Search for the cell housing the specified text and yield its (x, y) center coordinate. 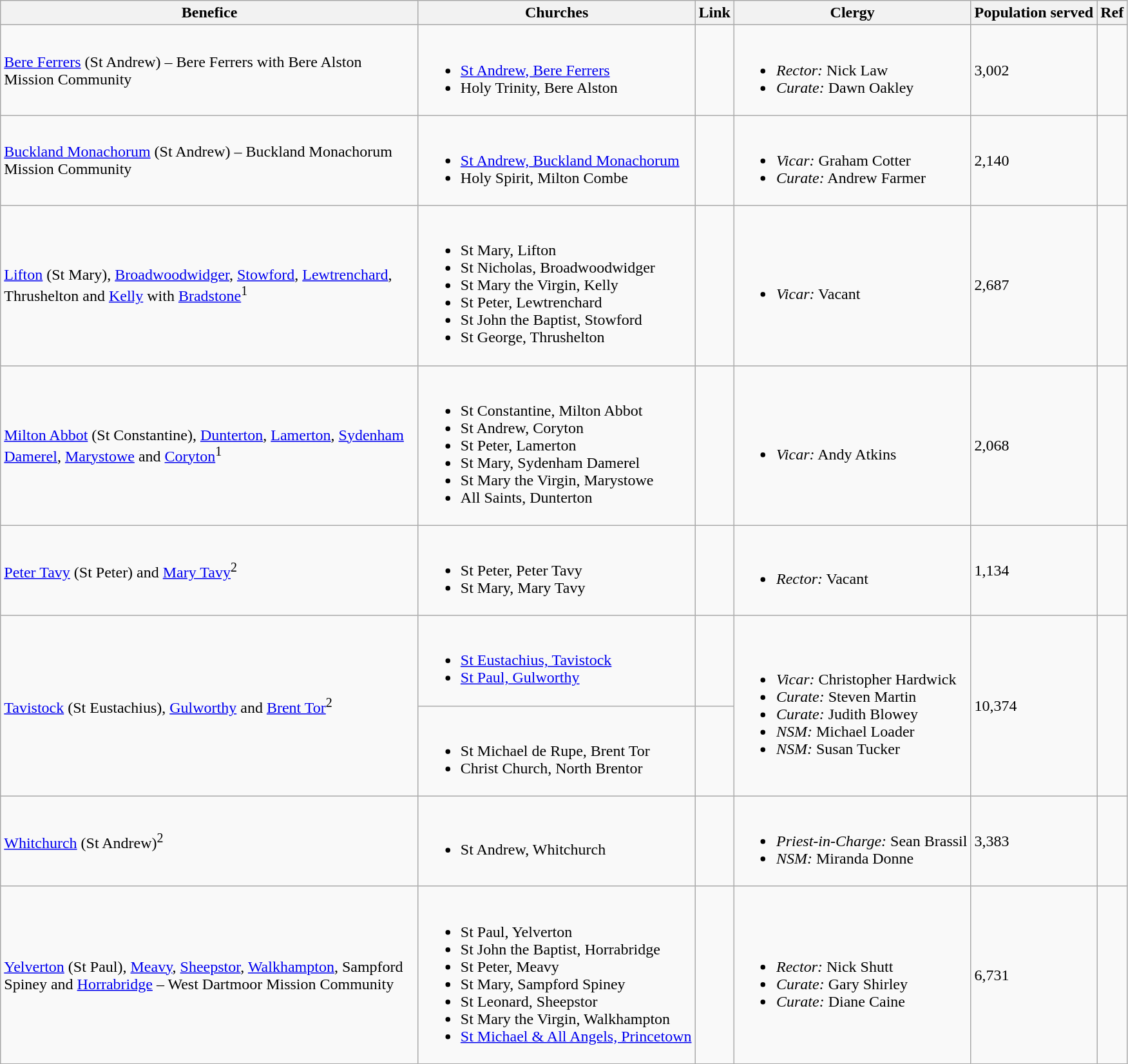
1,134 (1034, 570)
Milton Abbot (St Constantine), Dunterton, Lamerton, Sydenham Damerel, Marystowe and Coryton1 (210, 445)
2,068 (1034, 445)
Tavistock (St Eustachius), Gulworthy and Brent Tor2 (210, 706)
Lifton (St Mary), Broadwoodwidger, Stowford, Lewtrenchard, Thrushelton and Kelly with Bradstone1 (210, 285)
Vicar: Graham CotterCurate: Andrew Farmer (852, 160)
St Andrew, Bere FerrersHoly Trinity, Bere Alston (557, 70)
Vicar: Christopher HardwickCurate: Steven MartinCurate: Judith BloweyNSM: Michael LoaderNSM: Susan Tucker (852, 706)
St Michael de Rupe, Brent TorChrist Church, North Brentor (557, 751)
St Andrew, Whitchurch (557, 841)
St Peter, Peter TavySt Mary, Mary Tavy (557, 570)
3,002 (1034, 70)
St Andrew, Buckland MonachorumHoly Spirit, Milton Combe (557, 160)
Population served (1034, 13)
Yelverton (St Paul), Meavy, Sheepstor, Walkhampton, Sampford Spiney and Horrabridge – West Dartmoor Mission Community (210, 974)
St Constantine, Milton AbbotSt Andrew, CorytonSt Peter, LamertonSt Mary, Sydenham DamerelSt Mary the Virgin, MarystoweAll Saints, Dunterton (557, 445)
Benefice (210, 13)
Rector: Vacant (852, 570)
Link (714, 13)
Priest-in-Charge: Sean BrassilNSM: Miranda Donne (852, 841)
St Eustachius, TavistockSt Paul, Gulworthy (557, 661)
3,383 (1034, 841)
Vicar: Vacant (852, 285)
Rector: Nick ShuttCurate: Gary ShirleyCurate: Diane Caine (852, 974)
2,687 (1034, 285)
Bere Ferrers (St Andrew) – Bere Ferrers with Bere Alston Mission Community (210, 70)
Peter Tavy (St Peter) and Mary Tavy2 (210, 570)
Whitchurch (St Andrew)2 (210, 841)
Vicar: Andy Atkins (852, 445)
Rector: Nick LawCurate: Dawn Oakley (852, 70)
2,140 (1034, 160)
10,374 (1034, 706)
St Mary, LiftonSt Nicholas, BroadwoodwidgerSt Mary the Virgin, KellySt Peter, LewtrenchardSt John the Baptist, StowfordSt George, Thrushelton (557, 285)
Churches (557, 13)
Clergy (852, 13)
Ref (1112, 13)
6,731 (1034, 974)
Buckland Monachorum (St Andrew) – Buckland Monachorum Mission Community (210, 160)
